Extract the [x, y] coordinate from the center of the cell holding the provided text.  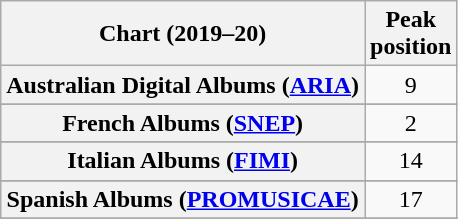
Spanish Albums (PROMUSICAE) [183, 199]
9 [411, 85]
2 [411, 123]
14 [411, 161]
French Albums (SNEP) [183, 123]
Italian Albums (FIMI) [183, 161]
17 [411, 199]
Australian Digital Albums (ARIA) [183, 85]
Chart (2019–20) [183, 34]
Peakposition [411, 34]
